For the text-containing cell, return its midpoint in (x, y) coordinate format. 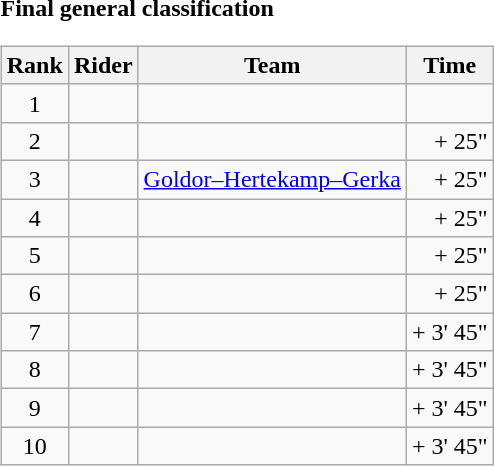
8 (34, 370)
9 (34, 408)
Time (450, 65)
Rank (34, 65)
2 (34, 141)
Team (272, 65)
10 (34, 446)
Goldor–Hertekamp–Gerka (272, 179)
3 (34, 179)
Rider (103, 65)
1 (34, 103)
7 (34, 332)
4 (34, 217)
6 (34, 294)
5 (34, 256)
